Extract the (x, y) coordinate from the center of the cell holding the provided text.  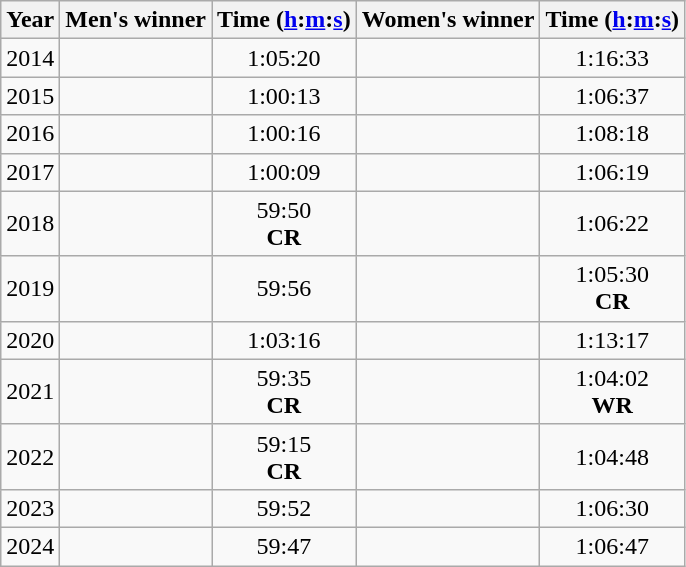
59:52 (284, 508)
1:13:17 (612, 340)
2019 (30, 288)
2017 (30, 172)
1:06:47 (612, 546)
1:06:19 (612, 172)
2024 (30, 546)
59:56 (284, 288)
59:15CR (284, 456)
Women's winner (448, 20)
1:06:22 (612, 224)
2015 (30, 96)
Year (30, 20)
1:06:30 (612, 508)
2022 (30, 456)
2014 (30, 58)
1:05:30CR (612, 288)
59:50CR (284, 224)
59:47 (284, 546)
59:35CR (284, 392)
1:08:18 (612, 134)
1:16:33 (612, 58)
2021 (30, 392)
2016 (30, 134)
Men's winner (136, 20)
2018 (30, 224)
1:04:48 (612, 456)
2023 (30, 508)
2020 (30, 340)
1:06:37 (612, 96)
1:00:09 (284, 172)
1:03:16 (284, 340)
1:05:20 (284, 58)
1:04:02WR (612, 392)
1:00:16 (284, 134)
1:00:13 (284, 96)
